Capture the cell that displays the provided text and extract its (x, y) central coordinate. 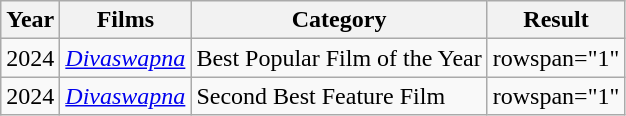
Year (30, 20)
Second Best Feature Film (339, 96)
Category (339, 20)
Films (126, 20)
Best Popular Film of the Year (339, 58)
Result (556, 20)
